Provide the (X, Y) coordinate of the cell's center where the given text is located.  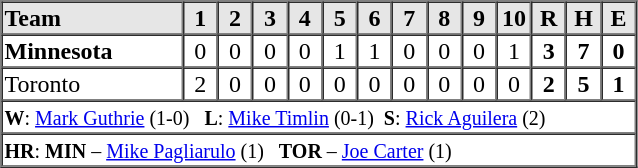
4 (304, 18)
HR: MIN – Mike Pagliarulo (1) TOR – Joe Carter (1) (319, 150)
Toronto (92, 84)
10 (514, 18)
R (548, 18)
Team (92, 18)
Minnesota (92, 50)
H (584, 18)
6 (374, 18)
9 (480, 18)
W: Mark Guthrie (1-0) L: Mike Timlin (0-1) S: Rick Aguilera (2) (319, 116)
8 (444, 18)
E (618, 18)
